Determine the [x, y] coordinate at the center of the cell enclosing the given text.  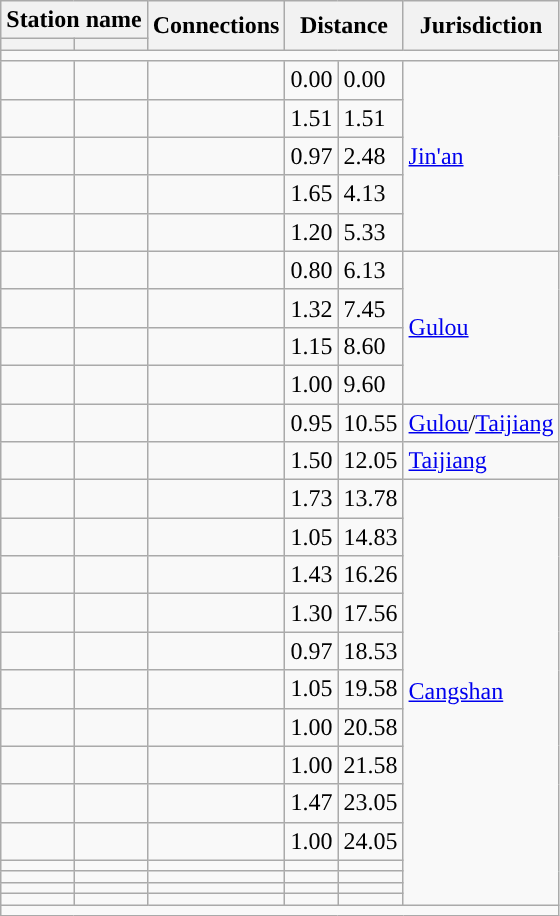
Jin'an [481, 156]
Gulou/Taijiang [481, 423]
8.60 [370, 346]
16.26 [370, 575]
Station name [74, 20]
Taijiang [481, 461]
18.53 [370, 651]
23.05 [370, 803]
5.33 [370, 232]
13.78 [370, 499]
19.58 [370, 689]
9.60 [370, 384]
Connections [216, 26]
1.50 [312, 461]
0.95 [312, 423]
1.32 [312, 308]
24.05 [370, 841]
10.55 [370, 423]
1.15 [312, 346]
1.65 [312, 194]
1.30 [312, 613]
1.20 [312, 232]
17.56 [370, 613]
4.13 [370, 194]
1.43 [312, 575]
14.83 [370, 537]
2.48 [370, 156]
1.47 [312, 803]
7.45 [370, 308]
Gulou [481, 327]
Jurisdiction [481, 26]
1.73 [312, 499]
6.13 [370, 270]
Cangshan [481, 692]
21.58 [370, 765]
0.80 [312, 270]
12.05 [370, 461]
Distance [344, 26]
20.58 [370, 727]
